Extract the (X, Y) coordinate from the center of the cell holding the provided text.  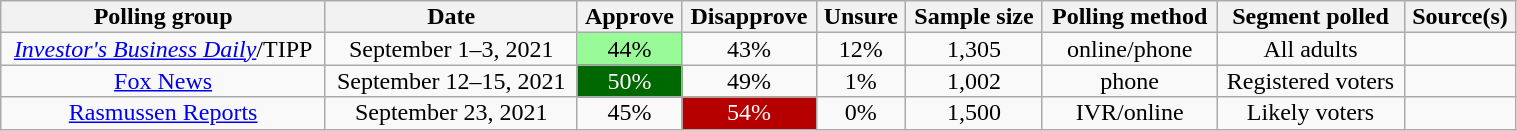
Fox News (164, 81)
Polling method (1130, 17)
Source(s) (1460, 17)
50% (630, 81)
1,305 (974, 49)
All adults (1310, 49)
September 23, 2021 (450, 113)
IVR/online (1130, 113)
online/phone (1130, 49)
phone (1130, 81)
Rasmussen Reports (164, 113)
1% (861, 81)
0% (861, 113)
43% (749, 49)
Investor's Business Daily/TIPP (164, 49)
Polling group (164, 17)
September 12–15, 2021 (450, 81)
Sample size (974, 17)
Approve (630, 17)
Segment polled (1310, 17)
September 1–3, 2021 (450, 49)
Unsure (861, 17)
Disapprove (749, 17)
45% (630, 113)
44% (630, 49)
1,500 (974, 113)
54% (749, 113)
Date (450, 17)
Registered voters (1310, 81)
12% (861, 49)
Likely voters (1310, 113)
1,002 (974, 81)
49% (749, 81)
